Detect which cell encompasses the target text, then output its [X, Y] center coordinate. 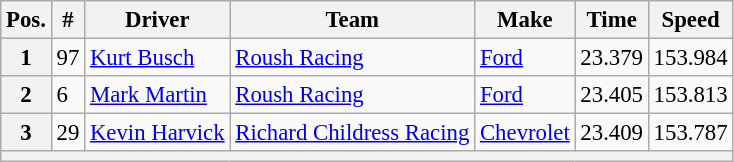
153.984 [690, 58]
153.813 [690, 95]
23.405 [612, 95]
Team [352, 20]
Driver [158, 20]
Richard Childress Racing [352, 133]
Chevrolet [525, 133]
23.379 [612, 58]
2 [26, 95]
Kevin Harvick [158, 133]
6 [68, 95]
3 [26, 133]
Mark Martin [158, 95]
Make [525, 20]
153.787 [690, 133]
29 [68, 133]
97 [68, 58]
23.409 [612, 133]
Pos. [26, 20]
Time [612, 20]
Speed [690, 20]
Kurt Busch [158, 58]
1 [26, 58]
# [68, 20]
